Scan for the cell matching the given text and deliver its [X, Y] coordinate at center. 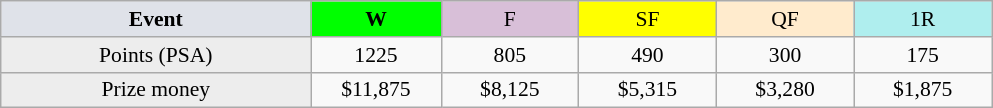
F [510, 19]
Points (PSA) [156, 55]
Event [156, 19]
175 [923, 55]
W [376, 19]
SF [648, 19]
805 [510, 55]
Prize money [156, 90]
$11,875 [376, 90]
$3,280 [785, 90]
QF [785, 19]
$8,125 [510, 90]
1R [923, 19]
490 [648, 55]
$1,875 [923, 90]
1225 [376, 55]
$5,315 [648, 90]
300 [785, 55]
